Identify which cell holds the provided text, then report its [x, y] central coordinate. 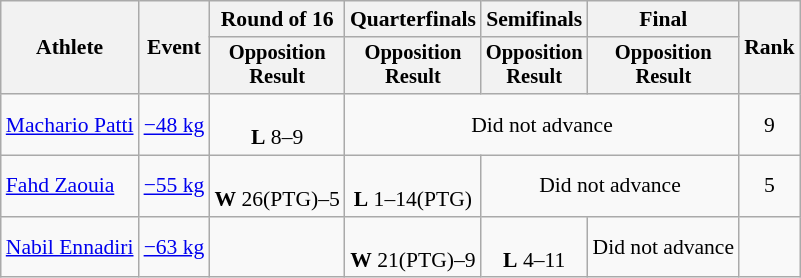
Athlete [70, 48]
Final [664, 19]
L 4–11 [534, 248]
Event [174, 48]
Nabil Ennadiri [70, 248]
−48 kg [174, 124]
Semifinals [534, 19]
W 26(PTG)–5 [276, 186]
Quarterfinals [413, 19]
Machario Patti [70, 124]
9 [770, 124]
5 [770, 186]
−55 kg [174, 186]
L 1–14(PTG) [413, 186]
Round of 16 [276, 19]
Rank [770, 48]
Fahd Zaouia [70, 186]
−63 kg [174, 248]
W 21(PTG)–9 [413, 248]
L 8–9 [276, 124]
